Return the (x, y) coordinate for the center point of the cell that contains the specified text.  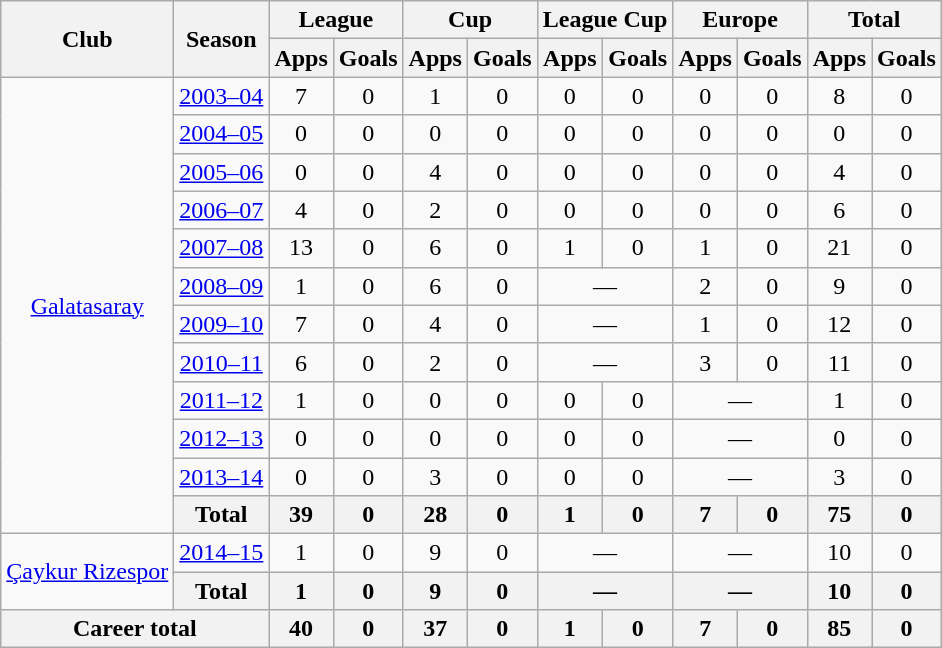
2007–08 (222, 248)
League (336, 20)
2003–04 (222, 96)
2014–15 (222, 553)
40 (301, 629)
11 (839, 362)
Cup (470, 20)
2009–10 (222, 324)
2005–06 (222, 172)
39 (301, 515)
2010–11 (222, 362)
2011–12 (222, 400)
75 (839, 515)
21 (839, 248)
13 (301, 248)
2012–13 (222, 438)
League Cup (605, 20)
Club (88, 39)
12 (839, 324)
37 (435, 629)
Season (222, 39)
2006–07 (222, 210)
2013–14 (222, 477)
8 (839, 96)
2008–09 (222, 286)
85 (839, 629)
Career total (135, 629)
Galatasaray (88, 306)
Çaykur Rizespor (88, 572)
Europe (740, 20)
28 (435, 515)
2004–05 (222, 134)
